Extract the (X, Y) coordinate from the center of the cell holding the provided text.  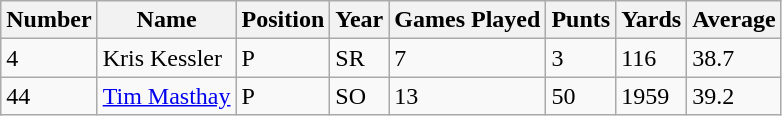
50 (581, 96)
7 (468, 58)
Punts (581, 20)
SR (360, 58)
Number (49, 20)
38.7 (734, 58)
1959 (652, 96)
Tim Masthay (166, 96)
13 (468, 96)
116 (652, 58)
3 (581, 58)
Year (360, 20)
Position (283, 20)
4 (49, 58)
44 (49, 96)
Games Played (468, 20)
SO (360, 96)
Name (166, 20)
Kris Kessler (166, 58)
39.2 (734, 96)
Yards (652, 20)
Average (734, 20)
